Output the [x, y] coordinate of the center of the cell containing the given text.  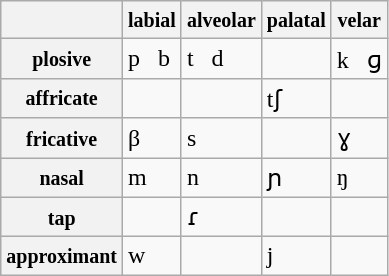
s [221, 138]
fricative [62, 138]
ɲ [296, 178]
approximant [62, 256]
t d [221, 59]
β [152, 138]
alveolar [221, 20]
labial [152, 20]
m [152, 178]
n [221, 178]
velar [359, 20]
ŋ [359, 178]
w [152, 256]
affricate [62, 98]
j [296, 256]
ɣ [359, 138]
ɾ [221, 217]
tʃ [296, 98]
palatal [296, 20]
plosive [62, 59]
p b [152, 59]
k ɡ [359, 59]
tap [62, 217]
nasal [62, 178]
